Pinpoint the cell where the given text exists, returning its (X, Y) midpoint coordinate. 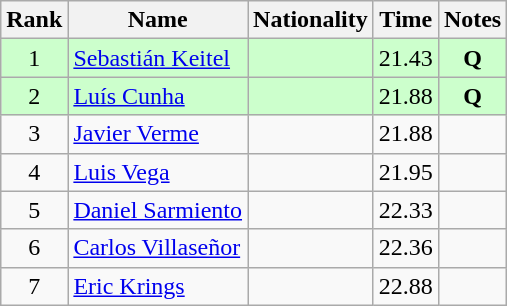
Rank (34, 20)
Time (406, 20)
2 (34, 96)
Carlos Villaseñor (158, 248)
6 (34, 248)
Name (158, 20)
22.88 (406, 286)
1 (34, 58)
4 (34, 172)
Nationality (311, 20)
21.43 (406, 58)
5 (34, 210)
Sebastián Keitel (158, 58)
Daniel Sarmiento (158, 210)
22.33 (406, 210)
Javier Verme (158, 134)
21.95 (406, 172)
7 (34, 286)
Notes (472, 20)
Luis Vega (158, 172)
Luís Cunha (158, 96)
22.36 (406, 248)
Eric Krings (158, 286)
3 (34, 134)
